Determine the (x, y) coordinate at the center of the cell enclosing the given text.  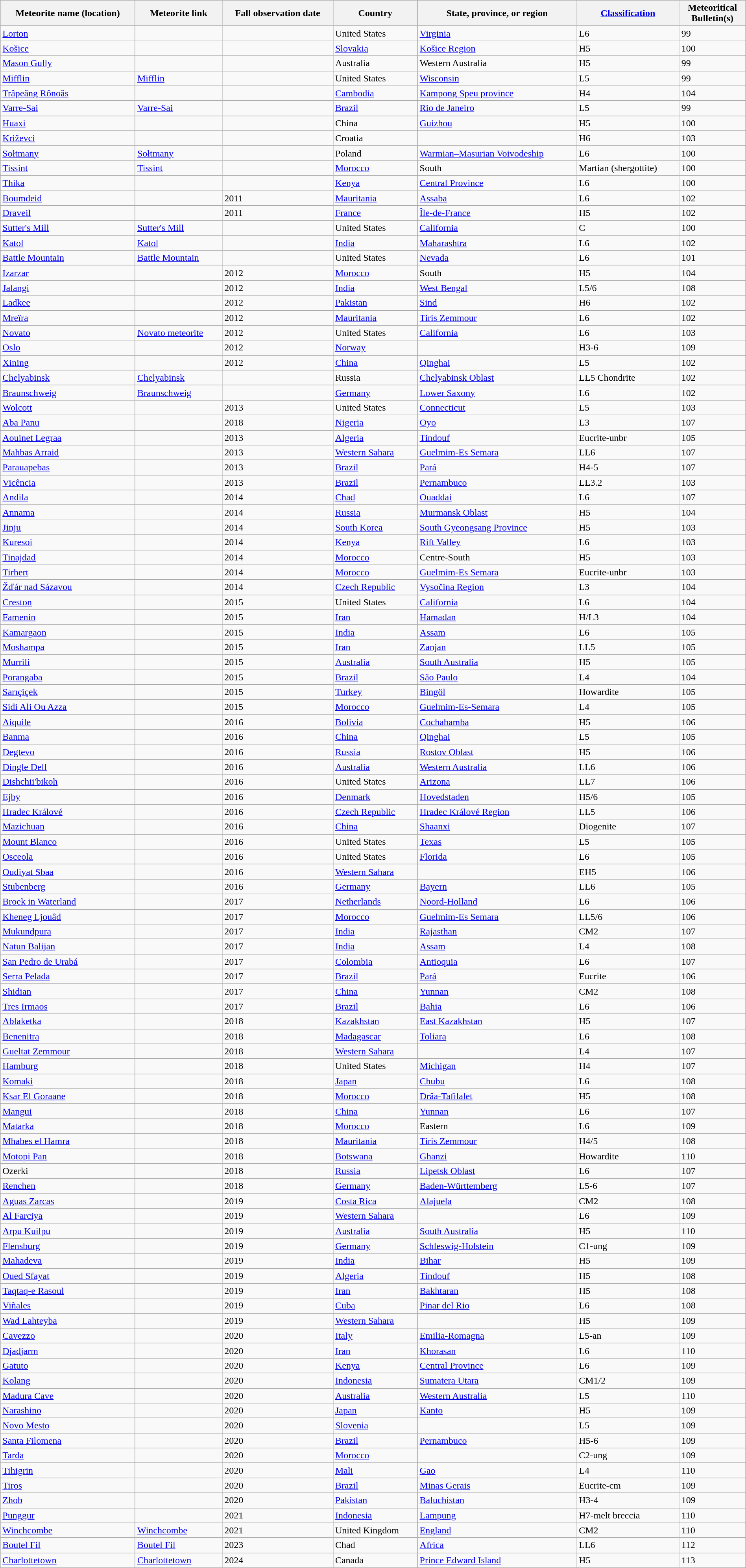
Prince Edward Island (497, 1560)
Mason Gully (68, 63)
Turkey (375, 692)
Noord-Holland (497, 901)
Novato meteorite (179, 333)
Žďár nad Sázavou (68, 587)
Motopi Pan (68, 1156)
Wad Lahteyba (68, 1321)
South Korea (375, 527)
Bihar (497, 1261)
Eucrite-cm (628, 1485)
H5-6 (628, 1441)
Netherlands (375, 901)
Hradec Králové Region (497, 812)
Hamadan (497, 617)
L5-an (628, 1336)
Denmark (375, 797)
Botswana (375, 1156)
East Kazakhstan (497, 1021)
Sumatera Utara (497, 1380)
Tinajdad (68, 557)
Mali (375, 1470)
Komaki (68, 1081)
Pinar del Rio (497, 1306)
Izarzar (68, 273)
Sind (497, 303)
Aba Panu (68, 422)
Murmansk Oblast (497, 512)
Ejby (68, 797)
H3-4 (628, 1500)
Viñales (68, 1306)
Narashino (68, 1411)
Aiquile (68, 722)
Canada (375, 1560)
Chubu (497, 1081)
Murrili (68, 662)
Oued Sfayat (68, 1276)
West Bengal (497, 288)
Fall observation date (278, 13)
Wolcott (68, 407)
Oslo (68, 348)
Mukundpura (68, 932)
Andila (68, 497)
Alajuela (497, 1201)
Taqtaq-e Rasoul (68, 1291)
Bayern (497, 886)
Hradec Králové (68, 812)
Košice (68, 48)
2024 (278, 1560)
LL5 Chondrite (628, 378)
Nevada (497, 258)
Colombia (375, 962)
CM1/2 (628, 1380)
L5-6 (628, 1186)
Norway (375, 348)
England (497, 1530)
Kolang (68, 1380)
Lampung (497, 1515)
Cavezzo (68, 1336)
Martian (shergottite) (628, 168)
C1-ung (628, 1246)
Jinju (68, 527)
Santa Filomena (68, 1441)
Rajasthan (497, 932)
Porangaba (68, 677)
Minas Gerais (497, 1485)
Tihigrin (68, 1470)
Banma (68, 737)
Bahia (497, 1006)
Thika (68, 183)
Wisconsin (497, 78)
Emilia-Romagna (497, 1336)
Degtevo (68, 752)
Schleswig-Holstein (497, 1246)
H3-6 (628, 348)
Kampong Speu province (497, 93)
Eastern (497, 1126)
Mreïra (68, 318)
H/L3 (628, 617)
Kamargaon (68, 632)
Renchen (68, 1186)
113 (712, 1560)
Hamburg (68, 1066)
Warmian–Masurian Voivodeship (497, 153)
United Kingdom (375, 1530)
C2-ung (628, 1456)
Ozerki (68, 1171)
Texas (497, 842)
Florida (497, 857)
C (628, 228)
Assaba (497, 198)
Poland (375, 153)
Île-de-France (497, 213)
Guelmim-Es-Semara (497, 707)
Virginia (497, 33)
Al Farciya (68, 1216)
H4/5 (628, 1141)
Sidi Ali Ou Azza (68, 707)
H4-5 (628, 468)
Natun Balijan (68, 947)
H5/6 (628, 797)
Rio de Janeiro (497, 108)
Zanjan (497, 647)
Ablaketka (68, 1021)
South Gyeongsang Province (497, 527)
2023 (278, 1545)
Meteorite name (location) (68, 13)
Novato (68, 333)
State, province, or region (497, 13)
Ladkee (68, 303)
Ksar El Goraane (68, 1096)
Jalangi (68, 288)
101 (712, 258)
Košice Region (497, 48)
Connecticut (497, 407)
Huaxi (68, 123)
Stubenberg (68, 886)
Zhob (68, 1500)
Arpu Kuilpu (68, 1231)
Creston (68, 602)
Africa (497, 1545)
Meteoritical Bulletin(s) (712, 13)
Shidian (68, 991)
Kazakhstan (375, 1021)
LL7 (628, 782)
Croatia (375, 138)
Matarka (68, 1126)
Mhabes el Hamra (68, 1141)
Boumdeid (68, 198)
Mangui (68, 1111)
Sarıçiçek (68, 692)
Slovenia (375, 1426)
Slovakia (375, 48)
Madura Cave (68, 1396)
Tres Irmaos (68, 1006)
Tiros (68, 1485)
Tarda (68, 1456)
Punggur (68, 1515)
Novo Mesto (68, 1426)
Flensburg (68, 1246)
Toliara (497, 1036)
São Paulo (497, 677)
LL5/6 (628, 917)
Bolivia (375, 722)
Shaanxi (497, 827)
Nigeria (375, 422)
Kuresoi (68, 542)
Rift Valley (497, 542)
Benenitra (68, 1036)
Trâpeăng Rônoăs (68, 93)
Mahadeva (68, 1261)
Dishchii'bikoh (68, 782)
Mount Blanco (68, 842)
Broek in Waterland (68, 901)
Vysočina Region (497, 587)
Ghanzi (497, 1156)
Kanto (497, 1411)
Hovedstaden (497, 797)
Costa Rica (375, 1201)
Khorasan (497, 1351)
Ouaddai (497, 497)
Maharashtra (497, 243)
Tirhert (68, 572)
L5/6 (628, 288)
San Pedro de Urabá (68, 962)
Classification (628, 13)
Baluchistan (497, 1500)
Aouinet Legraa (68, 438)
Antioquia (497, 962)
Arizona (497, 782)
Country (375, 13)
Famenin (68, 617)
Dingle Dell (68, 767)
Rostov Oblast (497, 752)
Guizhou (497, 123)
Križevci (68, 138)
Baden-Württemberg (497, 1186)
Mahbas Arraid (68, 453)
Gueltat Zemmour (68, 1051)
Parauapebas (68, 468)
Xining (68, 363)
Eucrite (628, 977)
H7-melt breccia (628, 1515)
Bakhtaran (497, 1291)
Meteorite link (179, 13)
Lipetsk Oblast (497, 1171)
Michigan (497, 1066)
Djadjarm (68, 1351)
Osceola (68, 857)
Lower Saxony (497, 392)
EH5 (628, 872)
Vicência (68, 483)
Bingöl (497, 692)
Lorton (68, 33)
Gatuto (68, 1365)
Draveil (68, 213)
France (375, 213)
Drâa-Tafilalet (497, 1096)
Oudiyat Sbaa (68, 872)
Centre-South (497, 557)
Gao (497, 1470)
Cochabamba (497, 722)
Kheneg Ljouâd (68, 917)
112 (712, 1545)
Serra Pelada (68, 977)
Annama (68, 512)
Aguas Zarcas (68, 1201)
Italy (375, 1336)
Mazichuan (68, 827)
Chelyabinsk Oblast (497, 378)
Oyo (497, 422)
Diogenite (628, 827)
Cuba (375, 1306)
Cambodia (375, 93)
LL3.2 (628, 483)
Madagascar (375, 1036)
Moshampa (68, 647)
